Output the [x, y] coordinate of the center of the cell containing the given text.  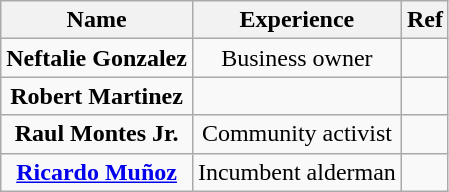
Experience [296, 20]
Neftalie Gonzalez [97, 58]
Ref [424, 20]
Business owner [296, 58]
Name [97, 20]
Raul Montes Jr. [97, 134]
Community activist [296, 134]
Robert Martinez [97, 96]
Incumbent alderman [296, 172]
Ricardo Muñoz [97, 172]
